Detect which cell encompasses the target text, then output its [X, Y] center coordinate. 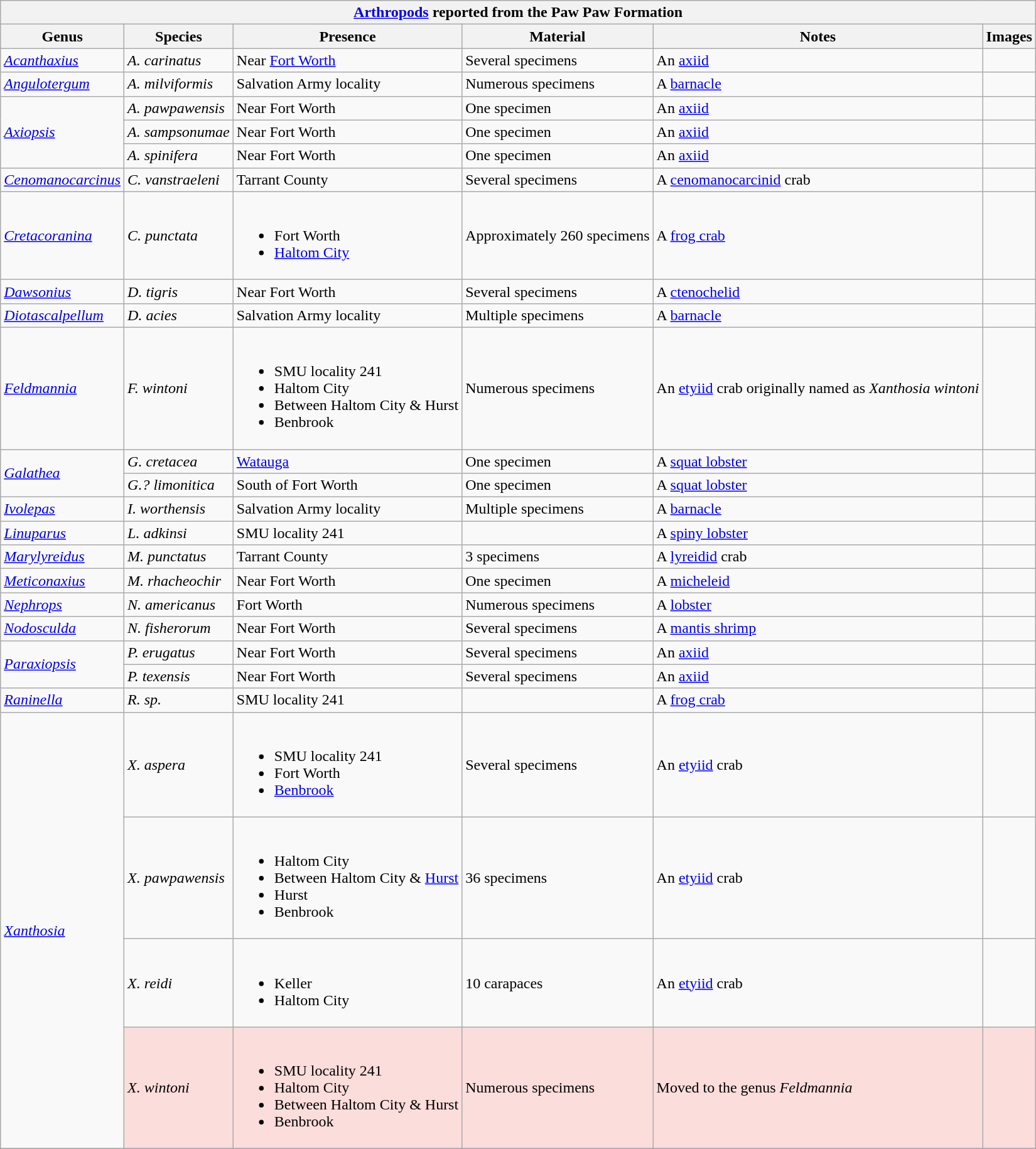
C. vanstraeleni [179, 180]
10 carapaces [558, 983]
A. carinatus [179, 60]
3 specimens [558, 557]
I. worthensis [179, 509]
Marylyreidus [63, 557]
Species [179, 36]
A. pawpawensis [179, 108]
Cretacoranina [63, 235]
A micheleid [817, 581]
Xanthosia [63, 931]
An etyiid crab originally named as Xanthosia wintoni [817, 388]
Fort Worth [347, 605]
Angulotergum [63, 84]
P. erugatus [179, 652]
X. wintoni [179, 1087]
Moved to the genus Feldmannia [817, 1087]
KellerHaltom City [347, 983]
Raninella [63, 700]
A lyreidid crab [817, 557]
Presence [347, 36]
M. punctatus [179, 557]
South of Fort Worth [347, 485]
Genus [63, 36]
Nephrops [63, 605]
Diotascalpellum [63, 315]
Dawsonius [63, 291]
N. fisherorum [179, 628]
Axiopsis [63, 132]
Approximately 260 specimens [558, 235]
A mantis shrimp [817, 628]
A ctenochelid [817, 291]
Acanthaxius [63, 60]
A. milviformis [179, 84]
C. punctata [179, 235]
A. spinifera [179, 156]
SMU locality 241Fort WorthBenbrook [347, 765]
Images [1009, 36]
Meticonaxius [63, 581]
Notes [817, 36]
D. tigris [179, 291]
X. reidi [179, 983]
Watauga [347, 461]
Galathea [63, 473]
Haltom CityBetween Haltom City & HurstHurstBenbrook [347, 878]
Ivolepas [63, 509]
G.? limonitica [179, 485]
Feldmannia [63, 388]
G. cretacea [179, 461]
Material [558, 36]
Fort WorthHaltom City [347, 235]
Linuparus [63, 533]
Cenomanocarcinus [63, 180]
L. adkinsi [179, 533]
Nodosculda [63, 628]
D. acies [179, 315]
36 specimens [558, 878]
A cenomanocarcinid crab [817, 180]
X. aspera [179, 765]
M. rhacheochir [179, 581]
P. texensis [179, 676]
Arthropods reported from the Paw Paw Formation [519, 13]
A spiny lobster [817, 533]
N. americanus [179, 605]
F. wintoni [179, 388]
A. sampsonumae [179, 132]
A lobster [817, 605]
Paraxiopsis [63, 664]
R. sp. [179, 700]
X. pawpawensis [179, 878]
